Identify which cell holds the provided text, then report its [X, Y] central coordinate. 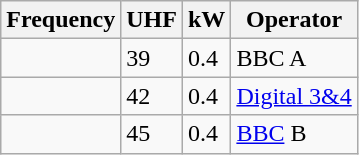
Frequency [61, 20]
UHF [152, 20]
39 [152, 58]
kW [206, 20]
45 [152, 134]
BBC B [294, 134]
42 [152, 96]
BBC A [294, 58]
Operator [294, 20]
Digital 3&4 [294, 96]
